Find where the given text appears and provide that cell's center as (X, Y) coordinate. 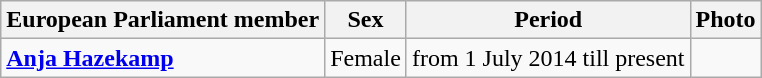
European Parliament member (163, 20)
Anja Hazekamp (163, 58)
Period (548, 20)
from 1 July 2014 till present (548, 58)
Sex (366, 20)
Photo (726, 20)
Female (366, 58)
